Locate the cell with the specified text and output its (X, Y) center coordinate. 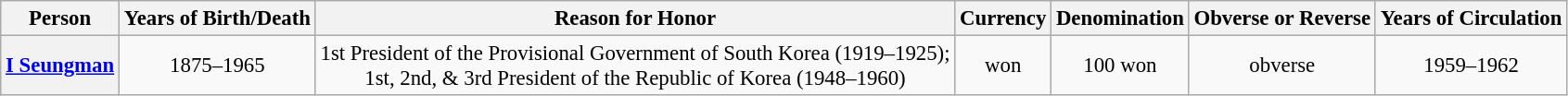
Currency (1003, 18)
Obverse or Reverse (1281, 18)
100 won (1120, 66)
Denomination (1120, 18)
I Seungman (60, 66)
1st President of the Provisional Government of South Korea (1919–1925);1st, 2nd, & 3rd President of the Republic of Korea (1948–1960) (635, 66)
1959–1962 (1471, 66)
Person (60, 18)
Years of Circulation (1471, 18)
1875–1965 (217, 66)
Years of Birth/Death (217, 18)
Reason for Honor (635, 18)
obverse (1281, 66)
won (1003, 66)
